Capture the cell that displays the provided text and extract its [X, Y] central coordinate. 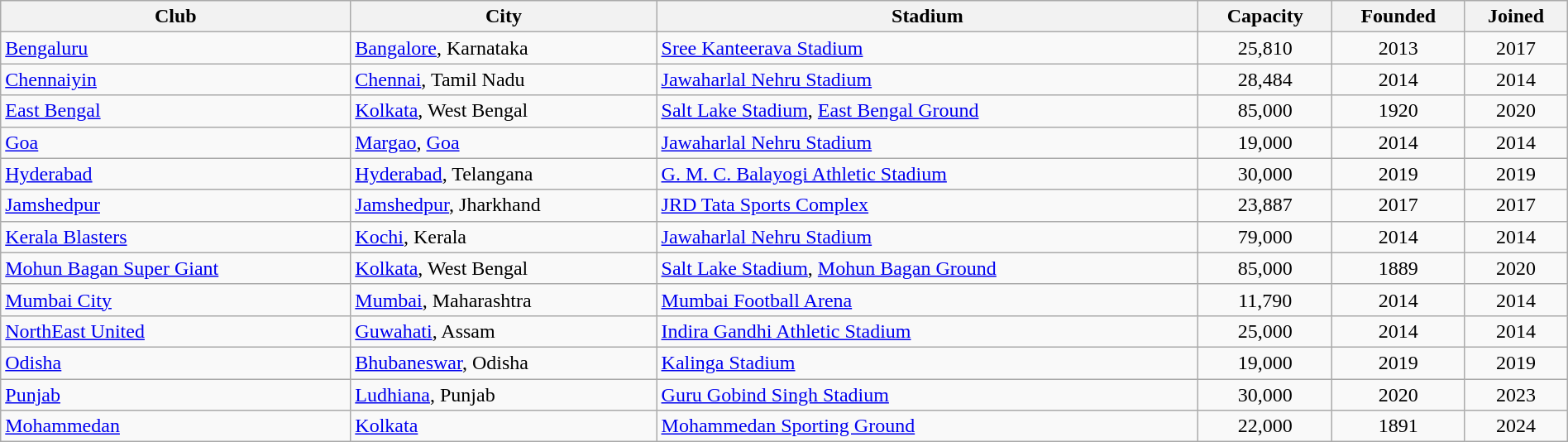
Kochi, Kerala [504, 237]
Jamshedpur, Jharkhand [504, 205]
23,887 [1265, 205]
Margao, Goa [504, 142]
Stadium [928, 17]
Mohammedan Sporting Ground [928, 426]
1920 [1398, 111]
Salt Lake Stadium, Mohun Bagan Ground [928, 268]
25,810 [1265, 48]
1891 [1398, 426]
11,790 [1265, 300]
JRD Tata Sports Complex [928, 205]
Hyderabad, Telangana [504, 174]
Indira Gandhi Athletic Stadium [928, 331]
G. M. C. Balayogi Athletic Stadium [928, 174]
East Bengal [175, 111]
Bhubaneswar, Odisha [504, 363]
NorthEast United [175, 331]
Club [175, 17]
79,000 [1265, 237]
Sree Kanteerava Stadium [928, 48]
Ludhiana, Punjab [504, 395]
Mohammedan [175, 426]
Founded [1398, 17]
2013 [1398, 48]
Jamshedpur [175, 205]
Guwahati, Assam [504, 331]
City [504, 17]
Hyderabad [175, 174]
22,000 [1265, 426]
Kerala Blasters [175, 237]
25,000 [1265, 331]
Chennai, Tamil Nadu [504, 79]
Odisha [175, 363]
Bengaluru [175, 48]
28,484 [1265, 79]
Bangalore, Karnataka [504, 48]
2024 [1516, 426]
Salt Lake Stadium, East Bengal Ground [928, 111]
Mumbai City [175, 300]
Mumbai Football Arena [928, 300]
Mumbai, Maharashtra [504, 300]
Capacity [1265, 17]
Kolkata [504, 426]
Punjab [175, 395]
Guru Gobind Singh Stadium [928, 395]
Chennaiyin [175, 79]
Mohun Bagan Super Giant [175, 268]
2023 [1516, 395]
Kalinga Stadium [928, 363]
1889 [1398, 268]
Joined [1516, 17]
Goa [175, 142]
